Return (x, y) of the center of cell containing provided text 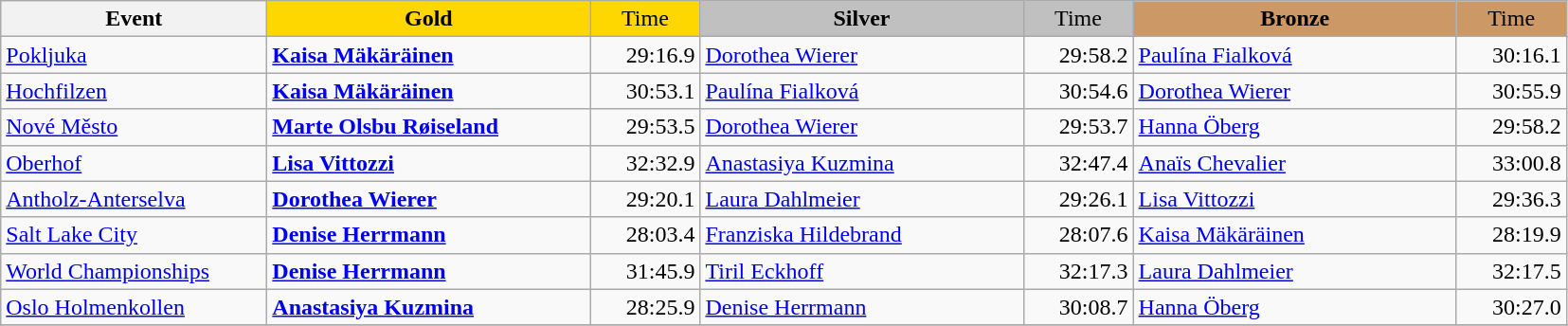
28:07.6 (1078, 235)
33:00.8 (1511, 163)
29:36.3 (1511, 199)
32:17.5 (1511, 271)
Salt Lake City (135, 235)
Hochfilzen (135, 91)
30:53.1 (645, 91)
28:25.9 (645, 307)
28:03.4 (645, 235)
30:54.6 (1078, 91)
32:32.9 (645, 163)
Nové Město (135, 127)
29:16.9 (645, 55)
Pokljuka (135, 55)
30:55.9 (1511, 91)
Bronze (1294, 19)
Antholz-Anterselva (135, 199)
31:45.9 (645, 271)
32:47.4 (1078, 163)
Oberhof (135, 163)
Tiril Eckhoff (862, 271)
Marte Olsbu Røiseland (428, 127)
32:17.3 (1078, 271)
30:16.1 (1511, 55)
29:53.5 (645, 127)
Oslo Holmenkollen (135, 307)
Gold (428, 19)
29:53.7 (1078, 127)
29:26.1 (1078, 199)
Event (135, 19)
28:19.9 (1511, 235)
Silver (862, 19)
Anaïs Chevalier (1294, 163)
30:08.7 (1078, 307)
30:27.0 (1511, 307)
29:20.1 (645, 199)
World Championships (135, 271)
Franziska Hildebrand (862, 235)
